For the text-containing cell, return its midpoint in (x, y) coordinate format. 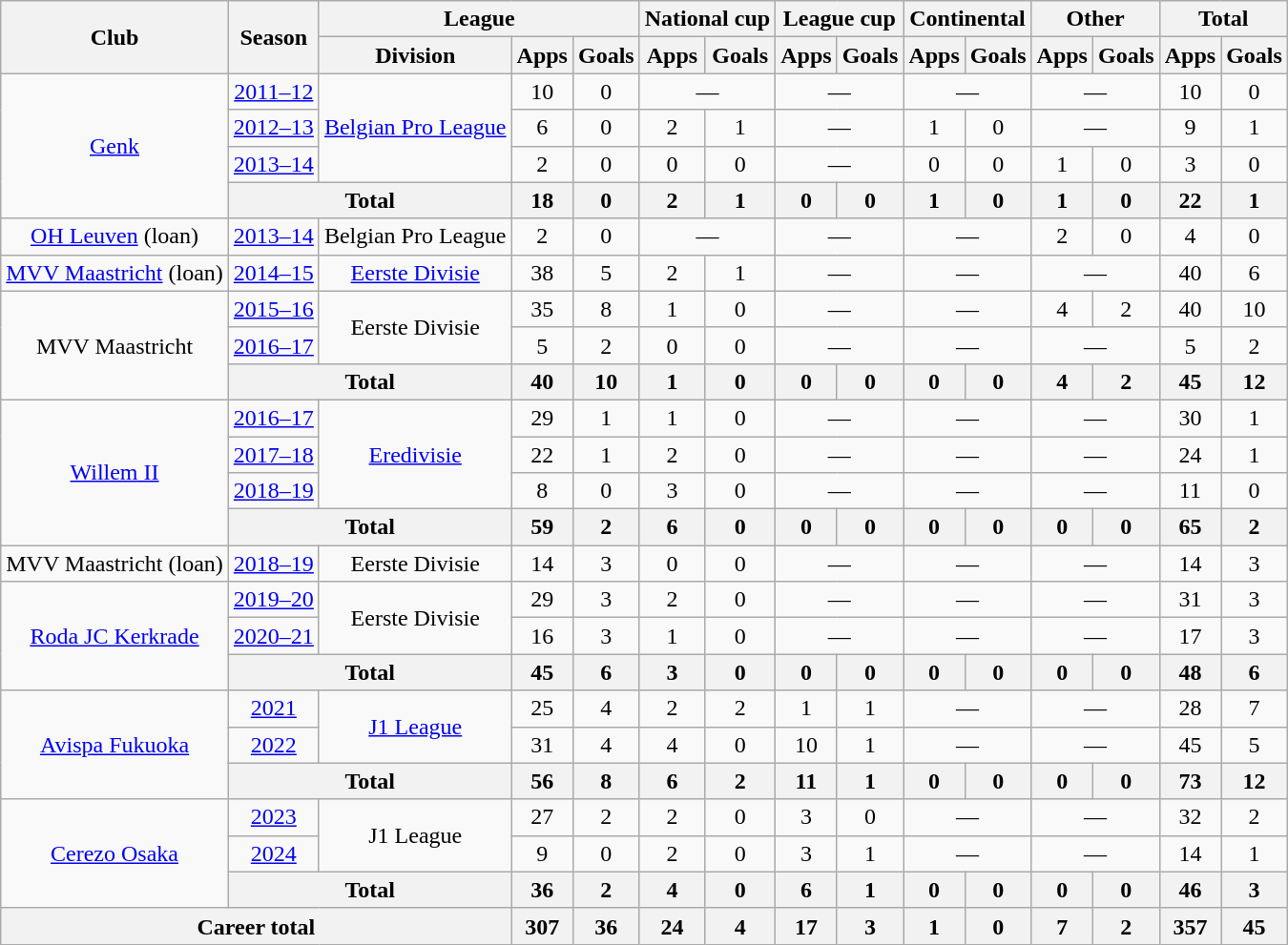
Cerezo Osaka (114, 853)
2020–21 (273, 636)
Club (114, 37)
2019–20 (273, 600)
307 (542, 926)
35 (542, 309)
48 (1190, 672)
2024 (273, 853)
Avispa Fukuoka (114, 745)
2021 (273, 709)
56 (542, 781)
National cup (707, 19)
Roda JC Kerkrade (114, 636)
30 (1190, 418)
2022 (273, 745)
League cup (840, 19)
Eredivisie (415, 454)
25 (542, 709)
18 (542, 200)
2023 (273, 817)
Season (273, 37)
357 (1190, 926)
Continental (967, 19)
MVV Maastricht (114, 345)
Willem II (114, 472)
Career total (256, 926)
2017–18 (273, 455)
Other (1095, 19)
Division (415, 55)
38 (542, 273)
2015–16 (273, 309)
65 (1190, 527)
Genk (114, 146)
27 (542, 817)
League (479, 19)
28 (1190, 709)
2011–12 (273, 92)
73 (1190, 781)
46 (1190, 890)
2012–13 (273, 128)
59 (542, 527)
16 (542, 636)
32 (1190, 817)
OH Leuven (loan) (114, 236)
2014–15 (273, 273)
